Scan for the cell matching the given text and deliver its (x, y) coordinate at center. 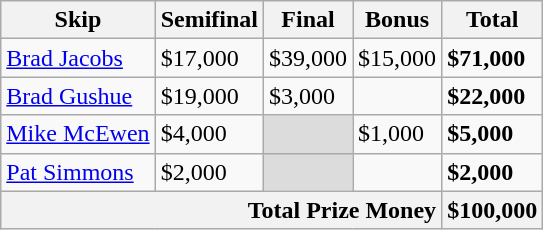
Mike McEwen (78, 134)
Semifinal (209, 20)
Bonus (398, 20)
$5,000 (492, 134)
$3,000 (308, 96)
$4,000 (209, 134)
Skip (78, 20)
$17,000 (209, 58)
$22,000 (492, 96)
Brad Jacobs (78, 58)
Brad Gushue (78, 96)
Final (308, 20)
$39,000 (308, 58)
$1,000 (398, 134)
$100,000 (492, 210)
Total (492, 20)
$15,000 (398, 58)
Pat Simmons (78, 172)
Total Prize Money (222, 210)
$19,000 (209, 96)
$71,000 (492, 58)
